Find where the given text appears and provide that cell's center as [X, Y] coordinate. 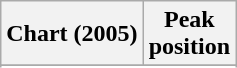
Peakposition [189, 34]
Chart (2005) [72, 34]
